For the text-containing cell, return its midpoint in (x, y) coordinate format. 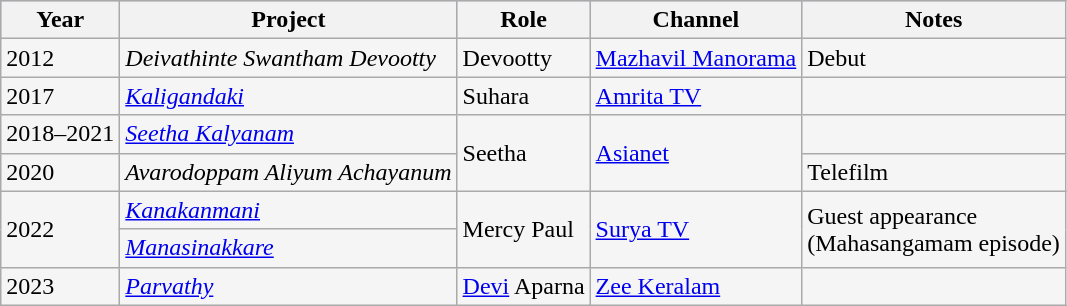
Year (60, 20)
Amrita TV (696, 96)
Role (524, 20)
Asianet (696, 153)
2017 (60, 96)
2012 (60, 58)
Avarodoppam Aliyum Achayanum (288, 172)
Kanakanmani (288, 210)
Notes (934, 20)
Project (288, 20)
Mazhavil Manorama (696, 58)
2020 (60, 172)
Guest appearance(Mahasangamam episode) (934, 229)
Channel (696, 20)
Devi Aparna (524, 286)
2023 (60, 286)
Kaligandaki (288, 96)
Deivathinte Swantham Devootty (288, 58)
Devootty (524, 58)
Suhara (524, 96)
Telefilm (934, 172)
Surya TV (696, 229)
2018–2021 (60, 134)
Manasinakkare (288, 248)
Seetha (524, 153)
Mercy Paul (524, 229)
Debut (934, 58)
Zee Keralam (696, 286)
Parvathy (288, 286)
Seetha Kalyanam (288, 134)
2022 (60, 229)
